Determine the [x, y] coordinate at the center of the cell enclosing the given text.  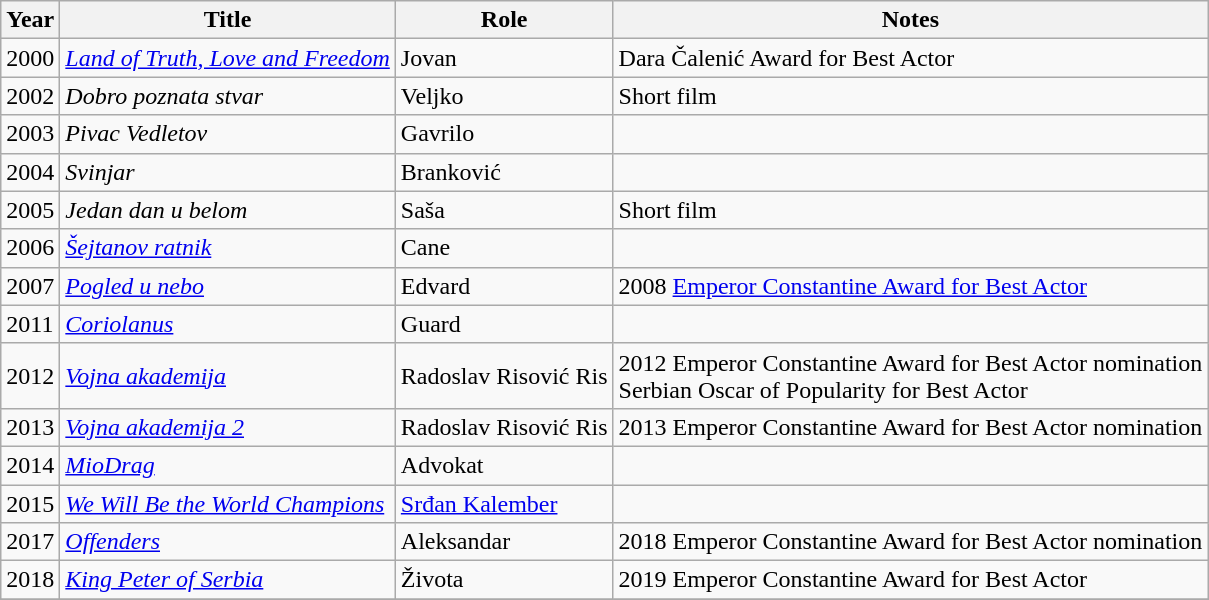
2013 Emperor Constantine Award for Best Actor nomination [910, 427]
Gavrilo [504, 134]
Advokat [504, 465]
Jovan [504, 58]
Aleksandar [504, 542]
Dara Čalenić Award for Best Actor [910, 58]
2015 [30, 503]
Saša [504, 210]
Guard [504, 324]
2004 [30, 172]
Vojna akademija [228, 376]
2017 [30, 542]
2018 [30, 580]
2018 Emperor Constantine Award for Best Actor nomination [910, 542]
Pivac Vedletov [228, 134]
Coriolanus [228, 324]
We Will Be the World Champions [228, 503]
Šejtanov ratnik [228, 248]
2002 [30, 96]
Branković [504, 172]
2012 [30, 376]
Offenders [228, 542]
Jedan dan u belom [228, 210]
2014 [30, 465]
2006 [30, 248]
Role [504, 20]
Cane [504, 248]
Veljko [504, 96]
Srđan Kalember [504, 503]
Pogled u nebo [228, 286]
2013 [30, 427]
Vojna akademija 2 [228, 427]
MioDrag [228, 465]
Svinjar [228, 172]
Title [228, 20]
2000 [30, 58]
Land of Truth, Love and Freedom [228, 58]
2005 [30, 210]
2007 [30, 286]
Edvard [504, 286]
2011 [30, 324]
King Peter of Serbia [228, 580]
2003 [30, 134]
2019 Emperor Constantine Award for Best Actor [910, 580]
2012 Emperor Constantine Award for Best Actor nominationSerbian Oscar of Popularity for Best Actor [910, 376]
Year [30, 20]
Dobro poznata stvar [228, 96]
Notes [910, 20]
Života [504, 580]
2008 Emperor Constantine Award for Best Actor [910, 286]
